Pinpoint the cell where the given text exists, returning its [x, y] midpoint coordinate. 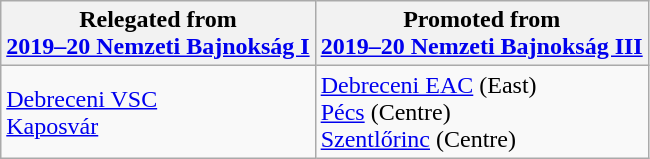
Promoted from2019–20 Nemzeti Bajnokság III [482, 34]
Debreceni VSC Kaposvár [158, 112]
Debreceni EAC (East) Pécs (Centre) Szentlőrinc (Centre) [482, 112]
Relegated from2019–20 Nemzeti Bajnokság I [158, 34]
